Scan for the cell matching the given text and deliver its [X, Y] coordinate at center. 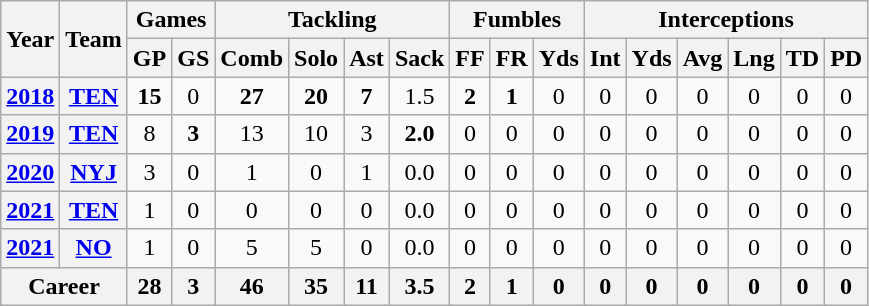
Team [94, 39]
PD [846, 58]
Games [170, 20]
TD [802, 58]
Solo [316, 58]
2020 [30, 172]
Interceptions [726, 20]
Year [30, 39]
20 [316, 96]
FF [470, 58]
10 [316, 134]
Avg [702, 58]
27 [252, 96]
28 [149, 286]
Tackling [332, 20]
Sack [419, 58]
Comb [252, 58]
13 [252, 134]
46 [252, 286]
1.5 [419, 96]
NO [94, 248]
35 [316, 286]
FR [512, 58]
GP [149, 58]
3.5 [419, 286]
Fumbles [518, 20]
2019 [30, 134]
7 [367, 96]
8 [149, 134]
11 [367, 286]
Career [64, 286]
2.0 [419, 134]
2018 [30, 96]
NYJ [94, 172]
15 [149, 96]
GS [194, 58]
Lng [754, 58]
Int [605, 58]
Ast [367, 58]
